Locate the cell with the specified text and output its (X, Y) center coordinate. 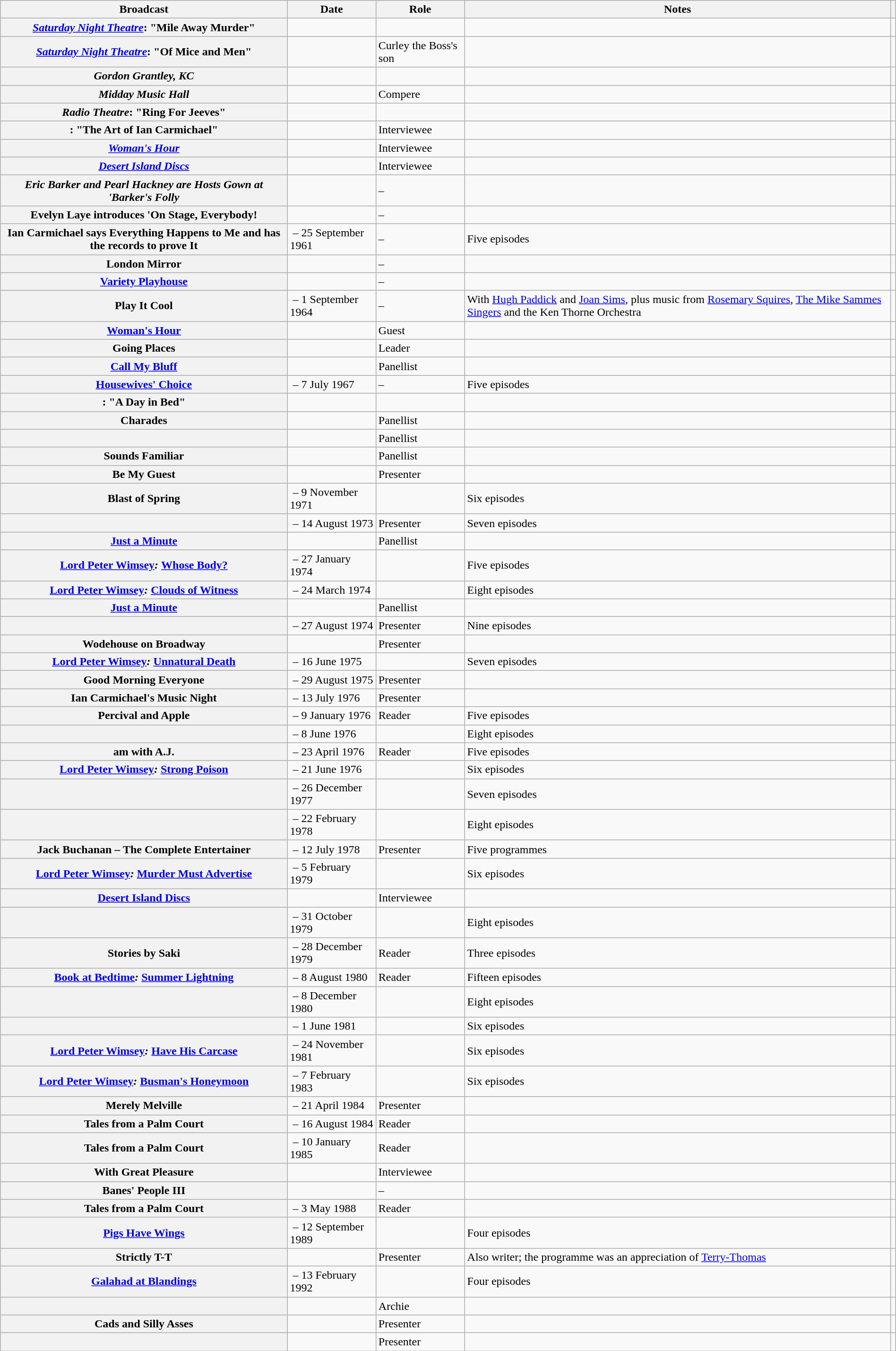
Ian Carmichael's Music Night (144, 698)
Also writer; the programme was an appreciation of Terry-Thomas (678, 1257)
Gordon Grantley, KC (144, 76)
Sounds Familiar (144, 456)
Evelyn Laye introduces 'On Stage, Everybody! (144, 215)
Saturday Night Theatre: "Mile Away Murder" (144, 27)
Radio Theatre: "Ring For Jeeves" (144, 112)
– 27 January 1974 (332, 565)
– 26 December 1977 (332, 794)
: "A Day in Bed" (144, 402)
Archie (420, 1306)
– 10 January 1985 (332, 1148)
– 1 September 1964 (332, 306)
Lord Peter Wimsey: Clouds of Witness (144, 589)
Charades (144, 420)
Lord Peter Wimsey: Have His Carcase (144, 1050)
Galahad at Blandings (144, 1281)
Blast of Spring (144, 498)
Compere (420, 94)
– 12 July 1978 (332, 849)
With Hugh Paddick and Joan Sims, plus music from Rosemary Squires, The Mike Sammes Singers and the Ken Thorne Orchestra (678, 306)
Saturday Night Theatre: "Of Mice and Men" (144, 52)
With Great Pleasure (144, 1172)
Banes' People III (144, 1190)
Jack Buchanan – The Complete Entertainer (144, 849)
Be My Guest (144, 474)
Leader (420, 348)
Going Places (144, 348)
Curley the Boss's son (420, 52)
– 16 June 1975 (332, 662)
– 25 September 1961 (332, 239)
Cads and Silly Asses (144, 1324)
Five programmes (678, 849)
– 3 May 1988 (332, 1208)
– 23 April 1976 (332, 752)
Nine episodes (678, 626)
– 28 December 1979 (332, 953)
: "The Art of Ian Carmichael" (144, 130)
Good Morning Everyone (144, 680)
– 12 September 1989 (332, 1233)
Eric Barker and Pearl Hackney are Hosts Gown at 'Barker's Folly (144, 190)
– 8 June 1976 (332, 734)
– 7 February 1983 (332, 1082)
– 29 August 1975 (332, 680)
– 7 July 1967 (332, 384)
– 5 February 1979 (332, 874)
– 9 January 1976 (332, 716)
Percival and Apple (144, 716)
Pigs Have Wings (144, 1233)
– 21 June 1976 (332, 770)
London Mirror (144, 263)
Broadcast (144, 9)
Lord Peter Wimsey: Unnatural Death (144, 662)
– 1 June 1981 (332, 1026)
Ian Carmichael says Everything Happens to Me and has the records to prove It (144, 239)
Guest (420, 330)
Lord Peter Wimsey: Whose Body? (144, 565)
Book at Bedtime: Summer Lightning (144, 978)
Merely Melville (144, 1106)
Date (332, 9)
– 16 August 1984 (332, 1124)
– 21 April 1984 (332, 1106)
– 27 August 1974 (332, 626)
Fifteen episodes (678, 978)
– 8 December 1980 (332, 1002)
Midday Music Hall (144, 94)
Lord Peter Wimsey: Busman's Honeymoon (144, 1082)
Wodehouse on Broadway (144, 644)
Lord Peter Wimsey: Murder Must Advertise (144, 874)
Play It Cool (144, 306)
Notes (678, 9)
– 24 November 1981 (332, 1050)
Strictly T-T (144, 1257)
– 13 February 1992 (332, 1281)
Variety Playhouse (144, 282)
– 8 August 1980 (332, 978)
– 22 February 1978 (332, 824)
Stories by Saki (144, 953)
– 31 October 1979 (332, 922)
Lord Peter Wimsey: Strong Poison (144, 770)
Housewives' Choice (144, 384)
– 14 August 1973 (332, 523)
– 13 July 1976 (332, 698)
Role (420, 9)
Call My Bluff (144, 366)
Three episodes (678, 953)
– 9 November 1971 (332, 498)
– 24 March 1974 (332, 589)
am with A.J. (144, 752)
